Search for the cell housing the specified text and yield its (X, Y) center coordinate. 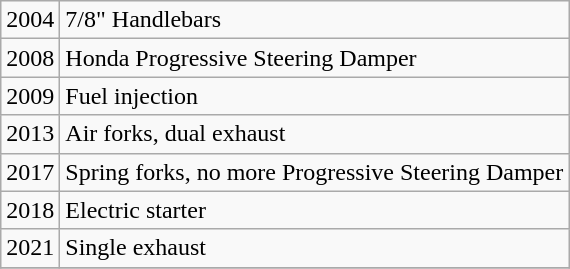
7/8" Handlebars (314, 20)
Air forks, dual exhaust (314, 134)
2009 (30, 96)
Honda Progressive Steering Damper (314, 58)
Fuel injection (314, 96)
2013 (30, 134)
2008 (30, 58)
Electric starter (314, 210)
Single exhaust (314, 248)
2004 (30, 20)
2017 (30, 172)
Spring forks, no more Progressive Steering Damper (314, 172)
2018 (30, 210)
2021 (30, 248)
